Return the [X, Y] coordinate for the center point of the cell that contains the specified text.  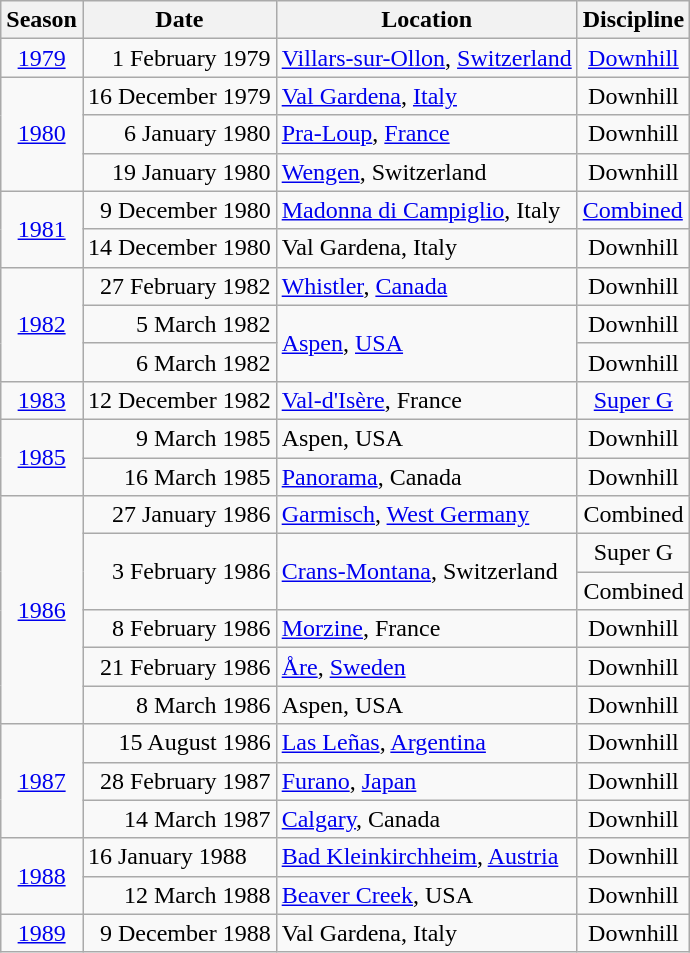
Whistler, Canada [426, 286]
12 March 1988 [179, 895]
Pra-Loup, France [426, 134]
Wengen, Switzerland [426, 172]
9 December 1988 [179, 933]
1989 [42, 933]
Bad Kleinkirchheim, Austria [426, 857]
16 January 1988 [179, 857]
8 March 1986 [179, 705]
1988 [42, 876]
27 February 1982 [179, 286]
1979 [42, 58]
14 March 1987 [179, 819]
1985 [42, 457]
19 January 1980 [179, 172]
27 January 1986 [179, 515]
9 March 1985 [179, 438]
12 December 1982 [179, 400]
16 December 1979 [179, 96]
1983 [42, 400]
3 February 1986 [179, 572]
Date [179, 20]
Location [426, 20]
14 December 1980 [179, 248]
Season [42, 20]
1980 [42, 134]
Crans-Montana, Switzerland [426, 572]
Panorama, Canada [426, 477]
Val-d'Isère, France [426, 400]
1982 [42, 324]
Villars-sur-Ollon, Switzerland [426, 58]
1981 [42, 229]
9 December 1980 [179, 210]
Discipline [633, 20]
Calgary, Canada [426, 819]
1 February 1979 [179, 58]
21 February 1986 [179, 667]
16 March 1985 [179, 477]
6 January 1980 [179, 134]
6 March 1982 [179, 362]
28 February 1987 [179, 781]
Las Leñas, Argentina [426, 743]
Morzine, France [426, 629]
15 August 1986 [179, 743]
Madonna di Campiglio, Italy [426, 210]
Åre, Sweden [426, 667]
Garmisch, West Germany [426, 515]
8 February 1986 [179, 629]
5 March 1982 [179, 324]
1987 [42, 781]
Beaver Creek, USA [426, 895]
Furano, Japan [426, 781]
1986 [42, 610]
